Find where the given text appears and provide that cell's center as [X, Y] coordinate. 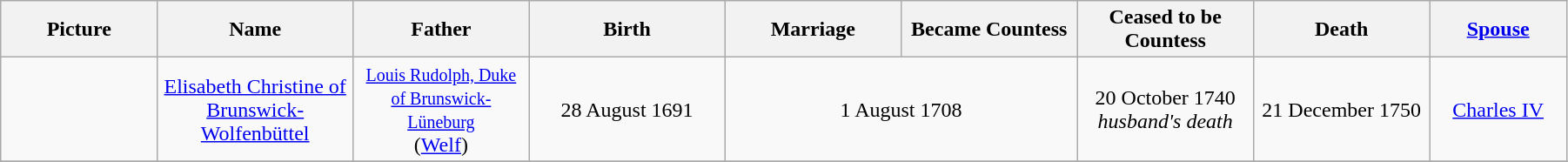
Elisabeth Christine of Brunswick-Wolfenbüttel [256, 110]
Birth [627, 30]
Picture [79, 30]
20 October 1740husband's death [1165, 110]
Became Countess [989, 30]
Louis Rudolph, Duke of Brunswick-Lüneburg(Welf) [441, 110]
21 December 1750 [1341, 110]
Death [1341, 30]
Ceased to be Countess [1165, 30]
1 August 1708 [901, 110]
28 August 1691 [627, 110]
Marriage [813, 30]
Father [441, 30]
Spouse [1498, 30]
Name [256, 30]
Charles IV [1498, 110]
